Return [x, y] of the center of cell containing provided text 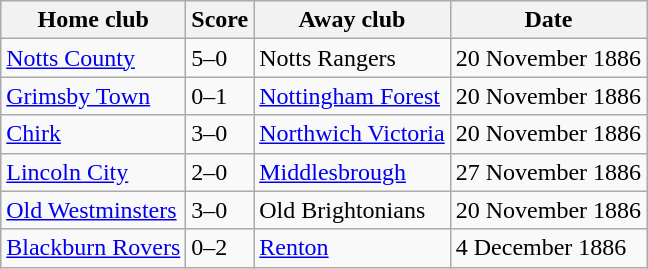
0–1 [220, 96]
27 November 1886 [548, 172]
Away club [352, 20]
Blackburn Rovers [94, 248]
Old Brightonians [352, 210]
Grimsby Town [94, 96]
Chirk [94, 134]
0–2 [220, 248]
5–0 [220, 58]
Renton [352, 248]
4 December 1886 [548, 248]
Date [548, 20]
Notts Rangers [352, 58]
2–0 [220, 172]
Score [220, 20]
Middlesbrough [352, 172]
Old Westminsters [94, 210]
Nottingham Forest [352, 96]
Home club [94, 20]
Notts County [94, 58]
Northwich Victoria [352, 134]
Lincoln City [94, 172]
